Find where the given text appears and provide that cell's center as (X, Y) coordinate. 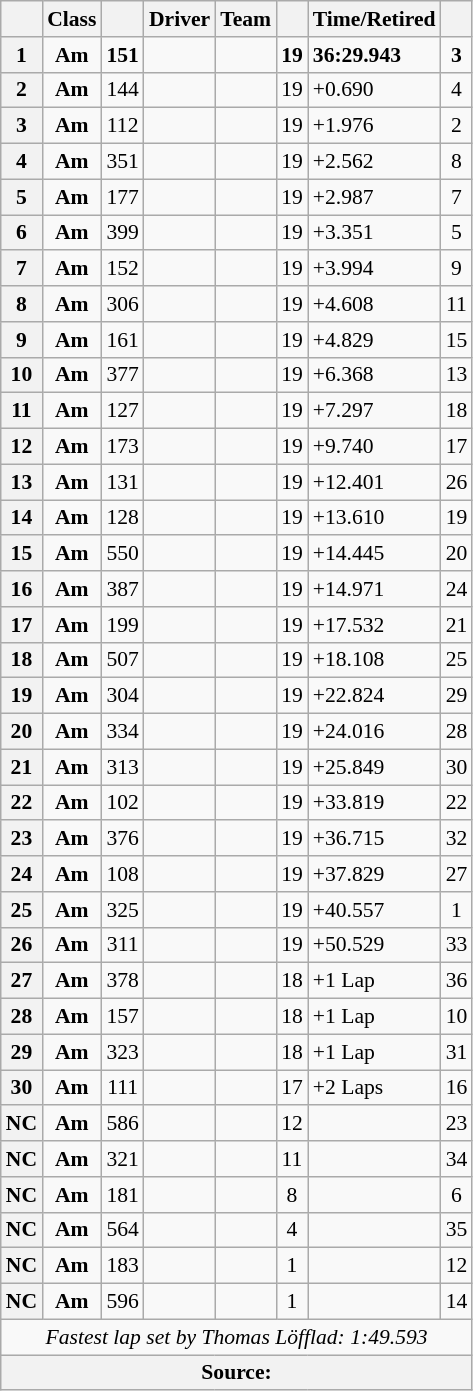
334 (122, 732)
586 (122, 1124)
+22.824 (374, 696)
+50.529 (374, 945)
+7.297 (374, 411)
Fastest lap set by Thomas Löfflad: 1:49.593 (237, 1337)
183 (122, 1266)
36 (457, 981)
34 (457, 1159)
+25.849 (374, 767)
+3.351 (374, 233)
+40.557 (374, 910)
152 (122, 269)
Source: (237, 1373)
Class (72, 19)
Team (246, 19)
321 (122, 1159)
+3.994 (374, 269)
102 (122, 803)
+33.819 (374, 803)
376 (122, 839)
+24.016 (374, 732)
325 (122, 910)
131 (122, 482)
+2.562 (374, 162)
+1.976 (374, 126)
399 (122, 233)
111 (122, 1088)
+14.971 (374, 589)
36:29.943 (374, 55)
+12.401 (374, 482)
+18.108 (374, 660)
199 (122, 625)
387 (122, 589)
596 (122, 1302)
151 (122, 55)
+36.715 (374, 839)
32 (457, 839)
35 (457, 1230)
323 (122, 1052)
Driver (180, 19)
+2 Laps (374, 1088)
+37.829 (374, 874)
Time/Retired (374, 19)
127 (122, 411)
306 (122, 304)
31 (457, 1052)
33 (457, 945)
+4.608 (374, 304)
161 (122, 340)
+4.829 (374, 340)
+17.532 (374, 625)
112 (122, 126)
181 (122, 1195)
550 (122, 554)
+13.610 (374, 518)
313 (122, 767)
311 (122, 945)
+14.445 (374, 554)
108 (122, 874)
351 (122, 162)
173 (122, 447)
+6.368 (374, 375)
+0.690 (374, 90)
378 (122, 981)
564 (122, 1230)
+9.740 (374, 447)
144 (122, 90)
128 (122, 518)
507 (122, 660)
157 (122, 1017)
377 (122, 375)
+2.987 (374, 197)
177 (122, 197)
304 (122, 696)
